Extract the (x, y) coordinate from the center of the cell holding the provided text.  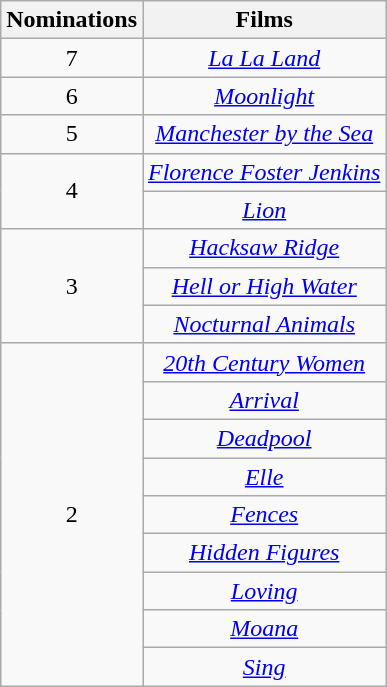
Loving (264, 591)
Moana (264, 629)
Deadpool (264, 438)
Nominations (72, 20)
3 (72, 286)
Films (264, 20)
20th Century Women (264, 362)
4 (72, 191)
Hell or High Water (264, 286)
7 (72, 58)
Nocturnal Animals (264, 324)
5 (72, 134)
Hidden Figures (264, 553)
Hacksaw Ridge (264, 248)
Moonlight (264, 96)
2 (72, 514)
La La Land (264, 58)
Sing (264, 667)
Manchester by the Sea (264, 134)
Fences (264, 515)
Arrival (264, 400)
6 (72, 96)
Elle (264, 477)
Florence Foster Jenkins (264, 172)
Lion (264, 210)
